Find where the given text appears and provide that cell's center as (X, Y) coordinate. 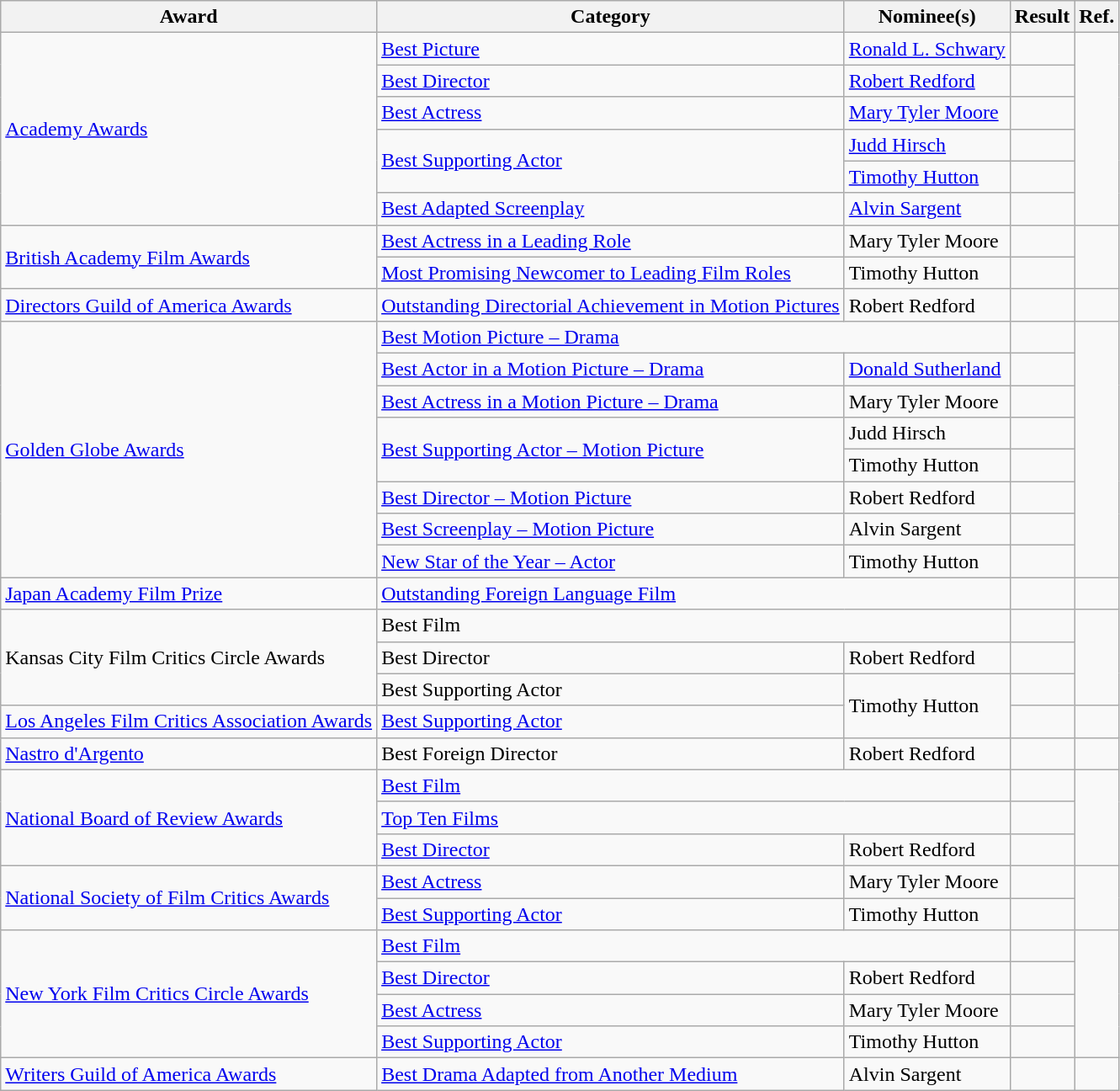
Kansas City Film Critics Circle Awards (188, 657)
National Board of Review Awards (188, 817)
Best Screenplay – Motion Picture (611, 530)
Best Director – Motion Picture (611, 498)
Los Angeles Film Critics Association Awards (188, 721)
Best Foreign Director (611, 753)
Best Adapted Screenplay (611, 209)
New York Film Critics Circle Awards (188, 994)
Best Supporting Actor – Motion Picture (611, 450)
Golden Globe Awards (188, 449)
Best Motion Picture – Drama (693, 337)
Writers Guild of America Awards (188, 1074)
Ronald L. Schwary (927, 49)
Most Promising Newcomer to Leading Film Roles (611, 273)
British Academy Film Awards (188, 257)
Outstanding Foreign Language Film (693, 593)
Best Actress in a Motion Picture – Drama (611, 402)
Japan Academy Film Prize (188, 593)
Outstanding Directorial Achievement in Motion Pictures (611, 305)
New Star of the Year – Actor (611, 561)
Result (1042, 17)
Academy Awards (188, 129)
Top Ten Films (693, 817)
Ref. (1097, 17)
Nominee(s) (927, 17)
Donald Sutherland (927, 369)
National Society of Film Critics Awards (188, 897)
Directors Guild of America Awards (188, 305)
Best Actor in a Motion Picture – Drama (611, 369)
Category (611, 17)
Nastro d'Argento (188, 753)
Best Picture (611, 49)
Award (188, 17)
Best Actress in a Leading Role (611, 241)
Best Drama Adapted from Another Medium (611, 1074)
